Determine the [X, Y] coordinate at the center of the cell enclosing the given text.  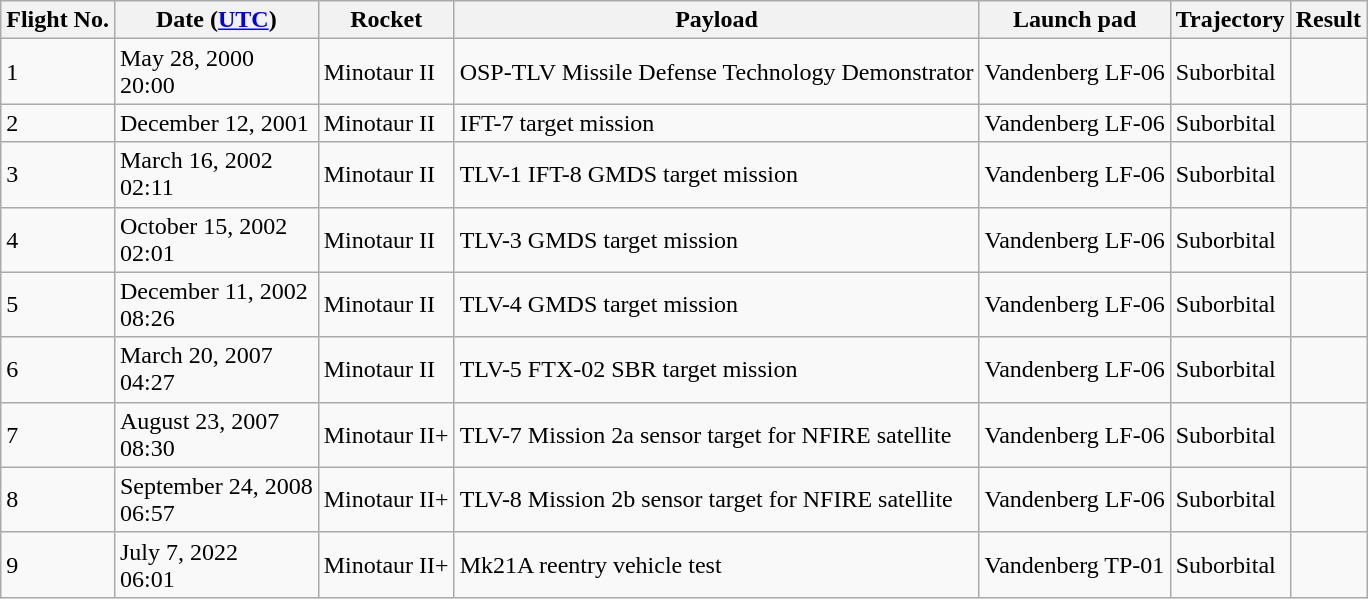
Payload [716, 20]
1 [58, 72]
December 11, 200208:26 [216, 304]
IFT-7 target mission [716, 123]
Vandenberg TP-01 [1074, 564]
July 7, 202206:01 [216, 564]
OSP-TLV Missile Defense Technology Demonstrator [716, 72]
TLV-7 Mission 2a sensor target for NFIRE satellite [716, 434]
TLV-5 FTX-02 SBR target mission [716, 370]
3 [58, 174]
2 [58, 123]
Date (UTC) [216, 20]
8 [58, 500]
Trajectory [1230, 20]
9 [58, 564]
December 12, 2001 [216, 123]
TLV-1 IFT-8 GMDS target mission [716, 174]
TLV-4 GMDS target mission [716, 304]
TLV-3 GMDS target mission [716, 240]
Result [1328, 20]
6 [58, 370]
Mk21A reentry vehicle test [716, 564]
7 [58, 434]
May 28, 200020:00 [216, 72]
Flight No. [58, 20]
5 [58, 304]
Rocket [386, 20]
Launch pad [1074, 20]
August 23, 200708:30 [216, 434]
March 20, 200704:27 [216, 370]
September 24, 200806:57 [216, 500]
4 [58, 240]
March 16, 200202:11 [216, 174]
October 15, 200202:01 [216, 240]
TLV-8 Mission 2b sensor target for NFIRE satellite [716, 500]
